Extract the (x, y) coordinate from the center of the cell holding the provided text.  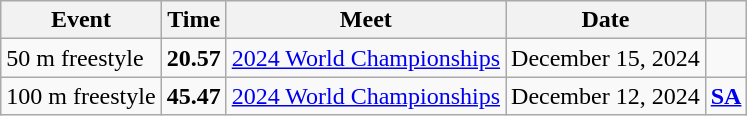
December 15, 2024 (606, 58)
SA (726, 96)
Date (606, 20)
December 12, 2024 (606, 96)
Meet (366, 20)
Event (81, 20)
Time (194, 20)
100 m freestyle (81, 96)
50 m freestyle (81, 58)
45.47 (194, 96)
20.57 (194, 58)
